Detect which cell encompasses the target text, then output its [X, Y] center coordinate. 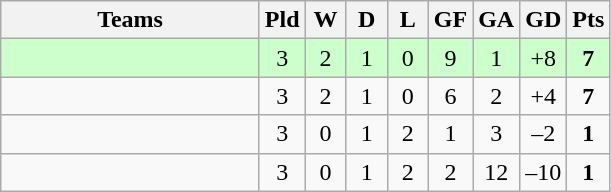
GA [496, 20]
D [366, 20]
Teams [130, 20]
Pts [588, 20]
12 [496, 172]
Pld [282, 20]
6 [450, 96]
+4 [544, 96]
–2 [544, 134]
+8 [544, 58]
L [408, 20]
9 [450, 58]
–10 [544, 172]
W [326, 20]
GF [450, 20]
GD [544, 20]
